Determine the (x, y) coordinate at the center of the cell enclosing the given text.  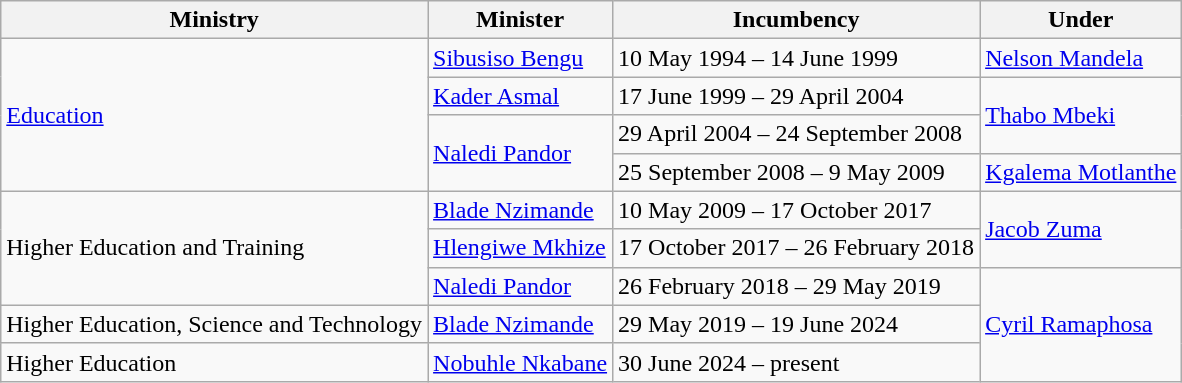
17 October 2017 – 26 February 2018 (796, 248)
10 May 2009 – 17 October 2017 (796, 210)
Higher Education and Training (214, 248)
30 June 2024 – present (796, 362)
Incumbency (796, 20)
17 June 1999 – 29 April 2004 (796, 96)
Thabo Mbeki (1081, 115)
29 April 2004 – 24 September 2008 (796, 134)
Higher Education (214, 362)
Education (214, 115)
26 February 2018 – 29 May 2019 (796, 286)
Jacob Zuma (1081, 229)
25 September 2008 – 9 May 2009 (796, 172)
Kgalema Motlanthe (1081, 172)
Hlengiwe Mkhize (520, 248)
29 May 2019 – 19 June 2024 (796, 324)
10 May 1994 – 14 June 1999 (796, 58)
Minister (520, 20)
Under (1081, 20)
Higher Education, Science and Technology (214, 324)
Nobuhle Nkabane (520, 362)
Cyril Ramaphosa (1081, 324)
Sibusiso Bengu (520, 58)
Nelson Mandela (1081, 58)
Kader Asmal (520, 96)
Ministry (214, 20)
